Capture the cell that displays the provided text and extract its (x, y) central coordinate. 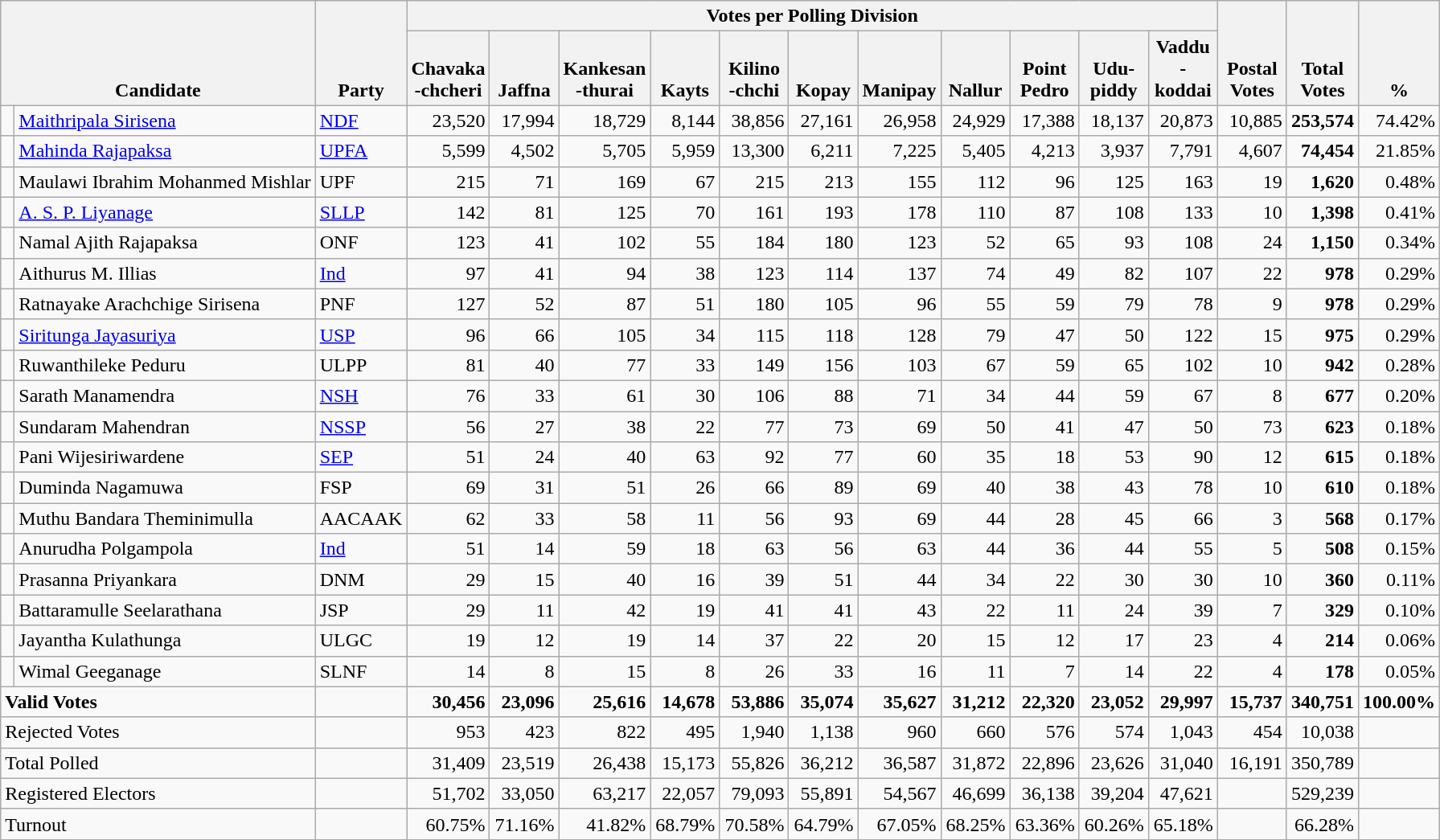
568 (1322, 518)
26,438 (605, 763)
79,093 (754, 793)
Jayantha Kulathunga (165, 641)
Aithurus M. Illias (165, 273)
118 (823, 334)
156 (823, 365)
25,616 (605, 702)
42 (605, 610)
5 (1252, 549)
0.48% (1399, 182)
70.58% (754, 824)
21.85% (1399, 151)
Udu-piddy (1114, 68)
55,891 (823, 793)
3,937 (1114, 151)
Total Polled (158, 763)
0.17% (1399, 518)
Votes per Polling Division (812, 16)
253,574 (1322, 121)
423 (524, 732)
64.79% (823, 824)
60.75% (449, 824)
Maithripala Sirisena (165, 121)
Jaffna (524, 68)
329 (1322, 610)
133 (1183, 212)
89 (823, 488)
23,626 (1114, 763)
23 (1183, 641)
88 (823, 395)
31,872 (975, 763)
38,856 (754, 121)
0.05% (1399, 671)
Chavaka-chcheri (449, 68)
360 (1322, 580)
15,173 (685, 763)
161 (754, 212)
NSH (361, 395)
49 (1044, 273)
213 (823, 182)
63,217 (605, 793)
Namal Ajith Rajapaksa (165, 243)
17,388 (1044, 121)
27 (524, 427)
953 (449, 732)
0.15% (1399, 549)
58 (605, 518)
4,607 (1252, 151)
112 (975, 182)
Vaddu-koddai (1183, 68)
5,959 (685, 151)
22,320 (1044, 702)
Ratnayake Arachchige Sirisena (165, 304)
Registered Electors (158, 793)
Manipay (899, 68)
100.00% (1399, 702)
Ruwanthileke Peduru (165, 365)
53 (1114, 457)
% (1399, 53)
Muthu Bandara Theminimulla (165, 518)
115 (754, 334)
7,225 (899, 151)
36,587 (899, 763)
36 (1044, 549)
23,096 (524, 702)
AACAAK (361, 518)
A. S. P. Liyanage (165, 212)
149 (754, 365)
Battaramulle Seelarathana (165, 610)
24,929 (975, 121)
22,057 (685, 793)
ULGC (361, 641)
NDF (361, 121)
576 (1044, 732)
5,405 (975, 151)
18,137 (1114, 121)
0.28% (1399, 365)
13,300 (754, 151)
127 (449, 304)
SLNF (361, 671)
8,144 (685, 121)
74 (975, 273)
35 (975, 457)
106 (754, 395)
Sundaram Mahendran (165, 427)
39,204 (1114, 793)
46,699 (975, 793)
10,885 (1252, 121)
23,519 (524, 763)
5,705 (605, 151)
677 (1322, 395)
1,150 (1322, 243)
PointPedro (1044, 68)
68.25% (975, 824)
508 (1322, 549)
454 (1252, 732)
Siritunga Jayasuriya (165, 334)
FSP (361, 488)
31,212 (975, 702)
7,791 (1183, 151)
17 (1114, 641)
0.10% (1399, 610)
Candidate (158, 53)
1,043 (1183, 732)
107 (1183, 273)
1,620 (1322, 182)
155 (899, 182)
68.79% (685, 824)
610 (1322, 488)
94 (605, 273)
960 (899, 732)
Pani Wijesiriwardene (165, 457)
UPFA (361, 151)
37 (754, 641)
6,211 (823, 151)
63.36% (1044, 824)
5,599 (449, 151)
UPF (361, 182)
Maulawi Ibrahim Mohanmed Mishlar (165, 182)
33,050 (524, 793)
9 (1252, 304)
41.82% (605, 824)
Turnout (158, 824)
DNM (361, 580)
47,621 (1183, 793)
71.16% (524, 824)
53,886 (754, 702)
615 (1322, 457)
17,994 (524, 121)
Rejected Votes (158, 732)
31,409 (449, 763)
975 (1322, 334)
35,627 (899, 702)
Anurudha Polgampola (165, 549)
184 (754, 243)
28 (1044, 518)
0.20% (1399, 395)
62 (449, 518)
Total Votes (1322, 53)
1,138 (823, 732)
54,567 (899, 793)
66.28% (1322, 824)
PNF (361, 304)
16,191 (1252, 763)
82 (1114, 273)
1,398 (1322, 212)
27,161 (823, 121)
1,940 (754, 732)
55,826 (754, 763)
214 (1322, 641)
128 (899, 334)
23,052 (1114, 702)
31,040 (1183, 763)
29,997 (1183, 702)
22,896 (1044, 763)
4,502 (524, 151)
74.42% (1399, 121)
103 (899, 365)
61 (605, 395)
20 (899, 641)
0.11% (1399, 580)
31 (524, 488)
Prasanna Priyankara (165, 580)
74,454 (1322, 151)
51,702 (449, 793)
PostalVotes (1252, 53)
60.26% (1114, 824)
23,520 (449, 121)
529,239 (1322, 793)
26,958 (899, 121)
10,038 (1322, 732)
3 (1252, 518)
Kopay (823, 68)
110 (975, 212)
0.06% (1399, 641)
35,074 (823, 702)
JSP (361, 610)
163 (1183, 182)
67.05% (899, 824)
660 (975, 732)
20,873 (1183, 121)
36,212 (823, 763)
4,213 (1044, 151)
0.41% (1399, 212)
97 (449, 273)
Nallur (975, 68)
Party (361, 53)
942 (1322, 365)
USP (361, 334)
92 (754, 457)
574 (1114, 732)
Kilino-chchi (754, 68)
30,456 (449, 702)
Mahinda Rajapaksa (165, 151)
114 (823, 273)
495 (685, 732)
Wimal Geeganage (165, 671)
142 (449, 212)
65.18% (1183, 824)
NSSP (361, 427)
Valid Votes (158, 702)
ULPP (361, 365)
14,678 (685, 702)
15,737 (1252, 702)
340,751 (1322, 702)
Kayts (685, 68)
36,138 (1044, 793)
350,789 (1322, 763)
623 (1322, 427)
Sarath Manamendra (165, 395)
Kankesan-thurai (605, 68)
137 (899, 273)
SLLP (361, 212)
90 (1183, 457)
822 (605, 732)
45 (1114, 518)
18,729 (605, 121)
ONF (361, 243)
SEP (361, 457)
76 (449, 395)
70 (685, 212)
0.34% (1399, 243)
60 (899, 457)
193 (823, 212)
122 (1183, 334)
169 (605, 182)
Duminda Nagamuwa (165, 488)
